Return (X, Y) of the center of cell containing provided text 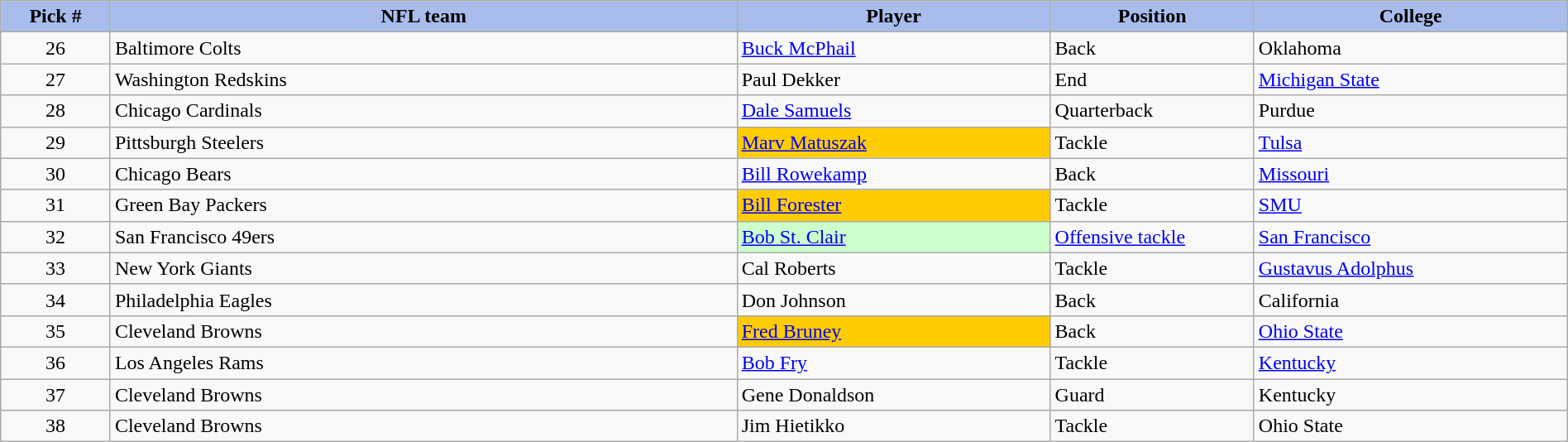
Position (1152, 17)
Dale Samuels (893, 111)
SMU (1411, 205)
Oklahoma (1411, 48)
Gustavus Adolphus (1411, 268)
Philadelphia Eagles (423, 300)
29 (56, 142)
Quarterback (1152, 111)
Guard (1152, 395)
Fred Bruney (893, 331)
End (1152, 79)
Tulsa (1411, 142)
Washington Redskins (423, 79)
33 (56, 268)
37 (56, 395)
Purdue (1411, 111)
Michigan State (1411, 79)
Gene Donaldson (893, 395)
35 (56, 331)
Offensive tackle (1152, 237)
Bill Forester (893, 205)
Green Bay Packers (423, 205)
San Francisco 49ers (423, 237)
New York Giants (423, 268)
Baltimore Colts (423, 48)
27 (56, 79)
NFL team (423, 17)
California (1411, 300)
Marv Matuszak (893, 142)
32 (56, 237)
San Francisco (1411, 237)
Chicago Cardinals (423, 111)
Buck McPhail (893, 48)
Los Angeles Rams (423, 363)
31 (56, 205)
38 (56, 426)
Player (893, 17)
30 (56, 174)
34 (56, 300)
Don Johnson (893, 300)
36 (56, 363)
Bill Rowekamp (893, 174)
Missouri (1411, 174)
Jim Hietikko (893, 426)
26 (56, 48)
Bob St. Clair (893, 237)
Chicago Bears (423, 174)
Bob Fry (893, 363)
Pick # (56, 17)
28 (56, 111)
College (1411, 17)
Pittsburgh Steelers (423, 142)
Paul Dekker (893, 79)
Cal Roberts (893, 268)
